Detect which cell encompasses the target text, then output its [X, Y] center coordinate. 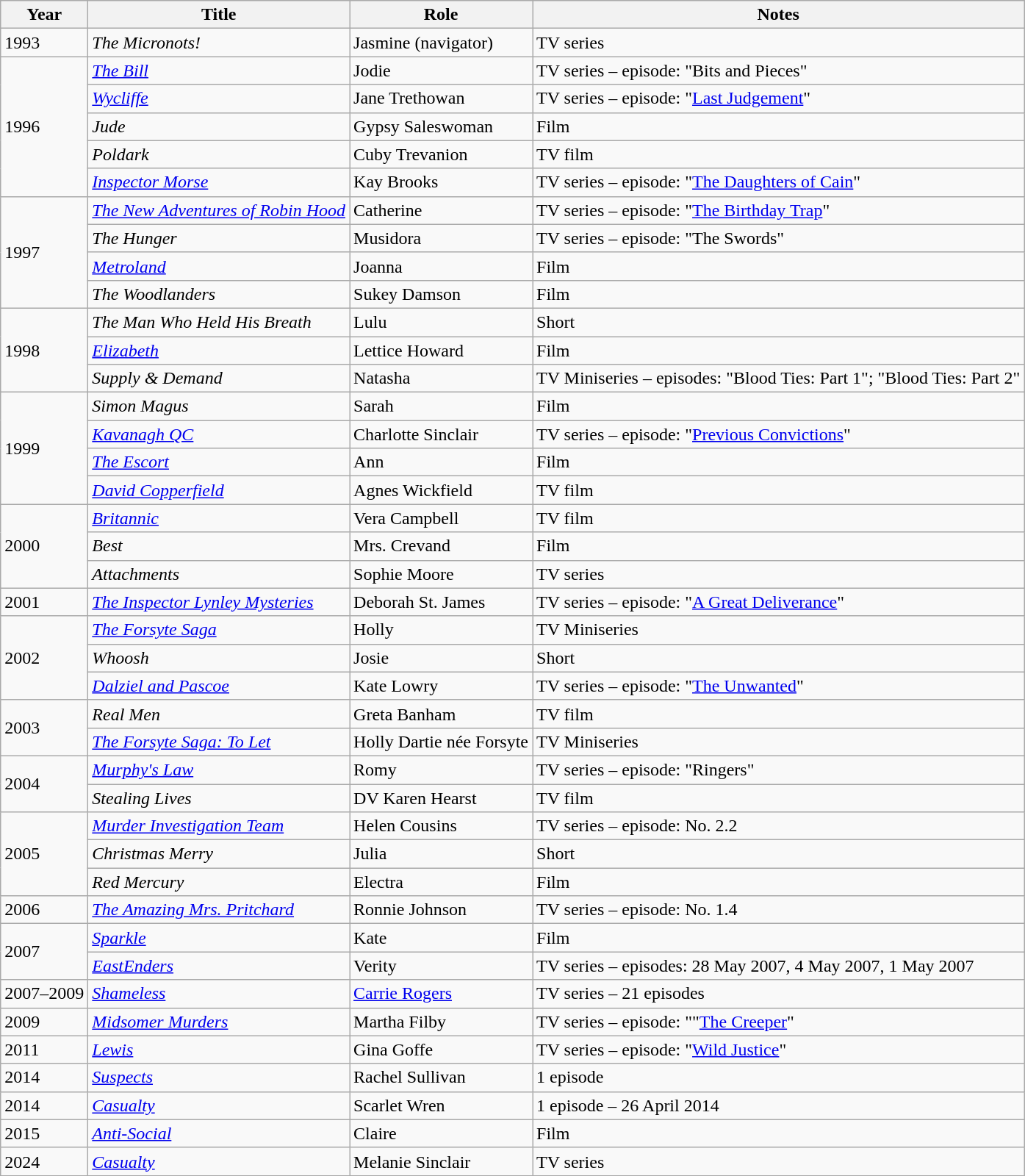
Electra [441, 882]
TV series – 21 episodes [779, 994]
Greta Banham [441, 714]
The Man Who Held His Breath [219, 322]
Verity [441, 966]
Notes [779, 15]
Shameless [219, 994]
Josie [441, 658]
Britannic [219, 518]
Natasha [441, 379]
The New Adventures of Robin Hood [219, 210]
Gina Goffe [441, 1050]
2004 [44, 784]
Midsomer Murders [219, 1022]
Mrs. Crevand [441, 546]
Carrie Rogers [441, 994]
2007 [44, 952]
TV series – episode: No. 1.4 [779, 910]
The Hunger [219, 238]
TV series – episode: No. 2.2 [779, 826]
The Forsyte Saga: To Let [219, 742]
Julia [441, 854]
Jane Trethowan [441, 98]
Helen Cousins [441, 826]
Year [44, 15]
Kate [441, 938]
TV series – episode: "Previous Convictions" [779, 434]
1996 [44, 126]
Real Men [219, 714]
TV series – episode: "Ringers" [779, 770]
Ann [441, 462]
Vera Campbell [441, 518]
1998 [44, 350]
Supply & Demand [219, 379]
2001 [44, 602]
Kay Brooks [441, 182]
The Bill [219, 71]
Melanie Sinclair [441, 1161]
Attachments [219, 574]
Jasmine (navigator) [441, 43]
Martha Filby [441, 1022]
Wycliffe [219, 98]
The Woodlanders [219, 294]
Lewis [219, 1050]
1 episode – 26 April 2014 [779, 1105]
Kavanagh QC [219, 434]
Metroland [219, 266]
Sukey Damson [441, 294]
Claire [441, 1133]
Charlotte Sinclair [441, 434]
The Escort [219, 462]
David Copperfield [219, 490]
2024 [44, 1161]
1999 [44, 448]
1 episode [779, 1078]
1993 [44, 43]
TV series – episode: "The Birthday Trap" [779, 210]
Poldark [219, 154]
Christmas Merry [219, 854]
Kate Lowry [441, 686]
Scarlet Wren [441, 1105]
2011 [44, 1050]
Murder Investigation Team [219, 826]
Sarah [441, 406]
TV series – episode: "Last Judgement" [779, 98]
Stealing Lives [219, 797]
TV series – episode: "The Swords" [779, 238]
Joanna [441, 266]
2003 [44, 728]
Musidora [441, 238]
Catherine [441, 210]
TV series – episodes: 28 May 2007, 4 May 2007, 1 May 2007 [779, 966]
Holly Dartie née Forsyte [441, 742]
TV series – episode: ""The Creeper" [779, 1022]
Role [441, 15]
Murphy's Law [219, 770]
Best [219, 546]
The Micronots! [219, 43]
Inspector Morse [219, 182]
DV Karen Hearst [441, 797]
Agnes Wickfield [441, 490]
Jude [219, 126]
2000 [44, 546]
Lettice Howard [441, 351]
TV Miniseries – episodes: "Blood Ties: Part 1"; "Blood Ties: Part 2" [779, 379]
Rachel Sullivan [441, 1078]
2005 [44, 854]
The Forsyte Saga [219, 630]
EastEnders [219, 966]
Red Mercury [219, 882]
TV series – episode: "The Daughters of Cain" [779, 182]
2006 [44, 910]
Romy [441, 770]
1997 [44, 252]
Holly [441, 630]
2009 [44, 1022]
Ronnie Johnson [441, 910]
Dalziel and Pascoe [219, 686]
Anti-Social [219, 1133]
The Inspector Lynley Mysteries [219, 602]
Lulu [441, 322]
TV series – episode: "Bits and Pieces" [779, 71]
The Amazing Mrs. Pritchard [219, 910]
Sophie Moore [441, 574]
Jodie [441, 71]
TV series – episode: "Wild Justice" [779, 1050]
Whoosh [219, 658]
Gypsy Saleswoman [441, 126]
2007–2009 [44, 994]
Elizabeth [219, 351]
TV series – episode: "A Great Deliverance" [779, 602]
2015 [44, 1133]
TV series – episode: "The Unwanted" [779, 686]
Deborah St. James [441, 602]
Simon Magus [219, 406]
Title [219, 15]
Sparkle [219, 938]
Cuby Trevanion [441, 154]
Suspects [219, 1078]
2002 [44, 658]
